Output the [X, Y] coordinate of the center of the cell containing the given text.  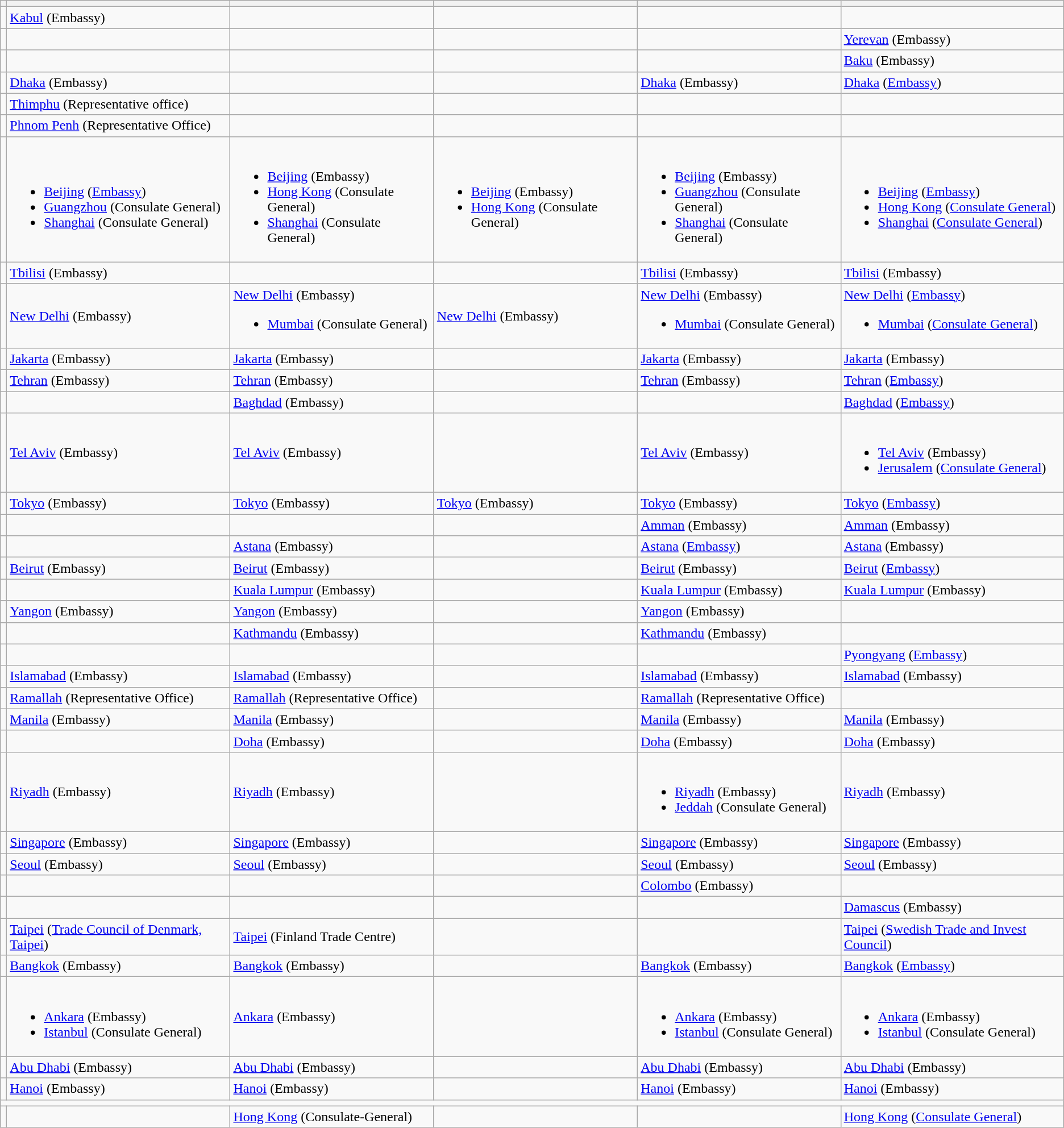
Yerevan (Embassy) [952, 39]
Hong Kong (Consulate General) [952, 1117]
Taipei (Trade Council of Denmark, Taipei) [118, 936]
Taipei (Finland Trade Centre) [332, 936]
Colombo (Embassy) [739, 886]
Damascus (Embassy) [952, 908]
Taipei (Swedish Trade and Invest Council) [952, 936]
Ankara (Embassy) [332, 1017]
Kabul (Embassy) [118, 18]
Riyadh (Embassy)Jeddah (Consulate General) [739, 792]
Beijing (Embassy)Hong Kong (Consulate General) [535, 199]
Thimphu (Representative office) [118, 104]
Baku (Embassy) [952, 61]
Hong Kong (Consulate-General) [332, 1117]
Tel Aviv (Embassy)Jerusalem (Consulate General) [952, 453]
Pyongyang (Embassy) [952, 655]
Phnom Penh (Representative Office) [118, 126]
